Return (x, y) of the center of cell containing provided text 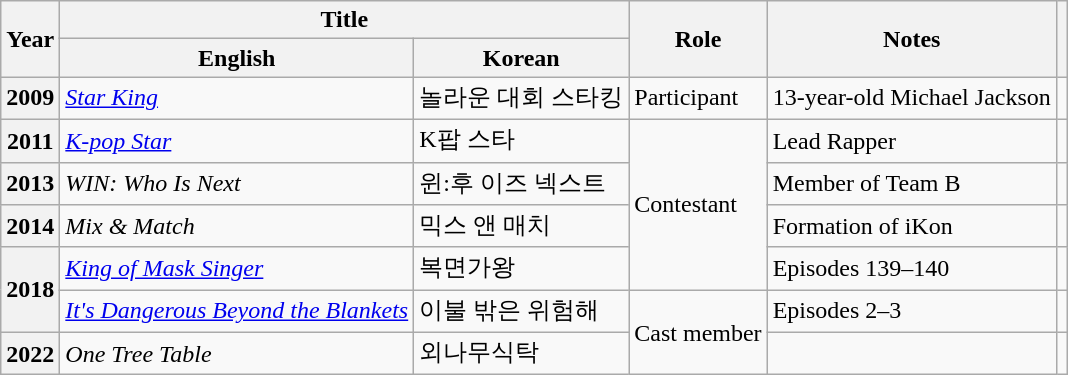
One Tree Table (237, 354)
2009 (30, 98)
이불 밖은 위험해 (522, 312)
It's Dangerous Beyond the Blankets (237, 312)
2011 (30, 140)
English (237, 58)
13-year-old Michael Jackson (912, 98)
K-pop Star (237, 140)
Contestant (698, 204)
Korean (522, 58)
Mix & Match (237, 226)
믹스 앤 매치 (522, 226)
Notes (912, 39)
K팝 스타 (522, 140)
복면가왕 (522, 268)
2014 (30, 226)
놀라운 대회 스타킹 (522, 98)
Formation of iKon (912, 226)
King of Mask Singer (237, 268)
Role (698, 39)
Participant (698, 98)
Episodes 139–140 (912, 268)
Title (344, 20)
2022 (30, 354)
윈:후 이즈 넥스트 (522, 184)
Episodes 2–3 (912, 312)
Cast member (698, 332)
Member of Team B (912, 184)
WIN: Who Is Next (237, 184)
2018 (30, 290)
2013 (30, 184)
외나무식탁 (522, 354)
Lead Rapper (912, 140)
Star King (237, 98)
Year (30, 39)
